Scan for the cell matching the given text and deliver its [X, Y] coordinate at center. 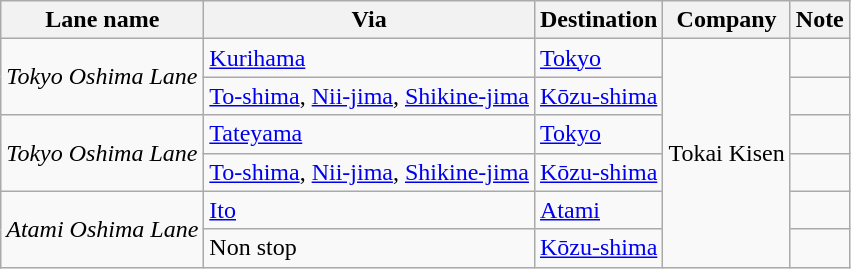
Lane name [102, 20]
Note [820, 20]
Tokai Kisen [726, 153]
Destination [598, 20]
Ito [370, 210]
Company [726, 20]
Atami [598, 210]
Non stop [370, 248]
Via [370, 20]
Tateyama [370, 134]
Kurihama [370, 58]
Atami Oshima Lane [102, 229]
